Scan for the cell matching the given text and deliver its (x, y) coordinate at center. 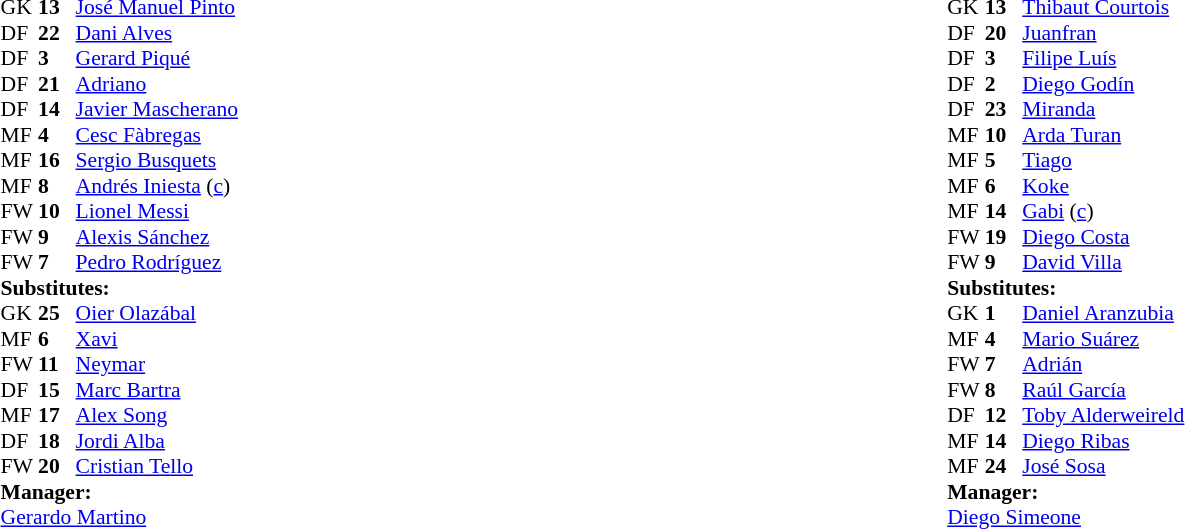
Pedro Rodríguez (157, 263)
Cristian Tello (157, 467)
11 (57, 365)
Xavi (157, 339)
Andrés Iniesta (c) (157, 186)
Mario Suárez (1103, 339)
Arda Turan (1103, 135)
18 (57, 441)
David Villa (1103, 263)
Lionel Messi (157, 211)
Koke (1103, 186)
Diego Ribas (1103, 441)
Diego Godín (1103, 84)
Diego Costa (1103, 237)
16 (57, 161)
José Sosa (1103, 467)
Miranda (1103, 109)
Alex Song (157, 415)
Marc Bartra (157, 390)
5 (1004, 161)
Oier Olazábal (157, 313)
Filipe Luís (1103, 59)
25 (57, 313)
Adrián (1103, 365)
Cesc Fàbregas (157, 135)
15 (57, 390)
Javier Mascherano (157, 109)
22 (57, 33)
Gabi (c) (1103, 211)
2 (1004, 84)
1 (1004, 313)
17 (57, 415)
Toby Alderweireld (1103, 415)
19 (1004, 237)
Juanfran (1103, 33)
23 (1004, 109)
Gerard Piqué (157, 59)
Neymar (157, 365)
Raúl García (1103, 390)
12 (1004, 415)
Adriano (157, 84)
Daniel Aranzubia (1103, 313)
24 (1004, 467)
Jordi Alba (157, 441)
Alexis Sánchez (157, 237)
Sergio Busquets (157, 161)
Dani Alves (157, 33)
21 (57, 84)
Tiago (1103, 161)
